Search for the cell housing the specified text and yield its [x, y] center coordinate. 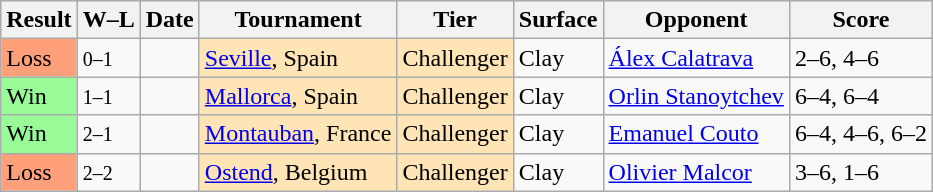
Emanuel Couto [696, 134]
2–2 [108, 172]
Opponent [696, 20]
0–1 [108, 58]
6–4, 6–4 [860, 96]
Montauban, France [298, 134]
6–4, 4–6, 6–2 [860, 134]
Álex Calatrava [696, 58]
Score [860, 20]
1–1 [108, 96]
3–6, 1–6 [860, 172]
W–L [108, 20]
Result [39, 20]
Orlin Stanoytchev [696, 96]
2–1 [108, 134]
Surface [558, 20]
2–6, 4–6 [860, 58]
Olivier Malcor [696, 172]
Seville, Spain [298, 58]
Date [170, 20]
Tournament [298, 20]
Ostend, Belgium [298, 172]
Mallorca, Spain [298, 96]
Tier [455, 20]
